Locate the cell with the specified text and output its (X, Y) center coordinate. 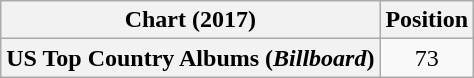
73 (427, 58)
Chart (2017) (190, 20)
US Top Country Albums (Billboard) (190, 58)
Position (427, 20)
